Scan for the cell matching the given text and deliver its [X, Y] coordinate at center. 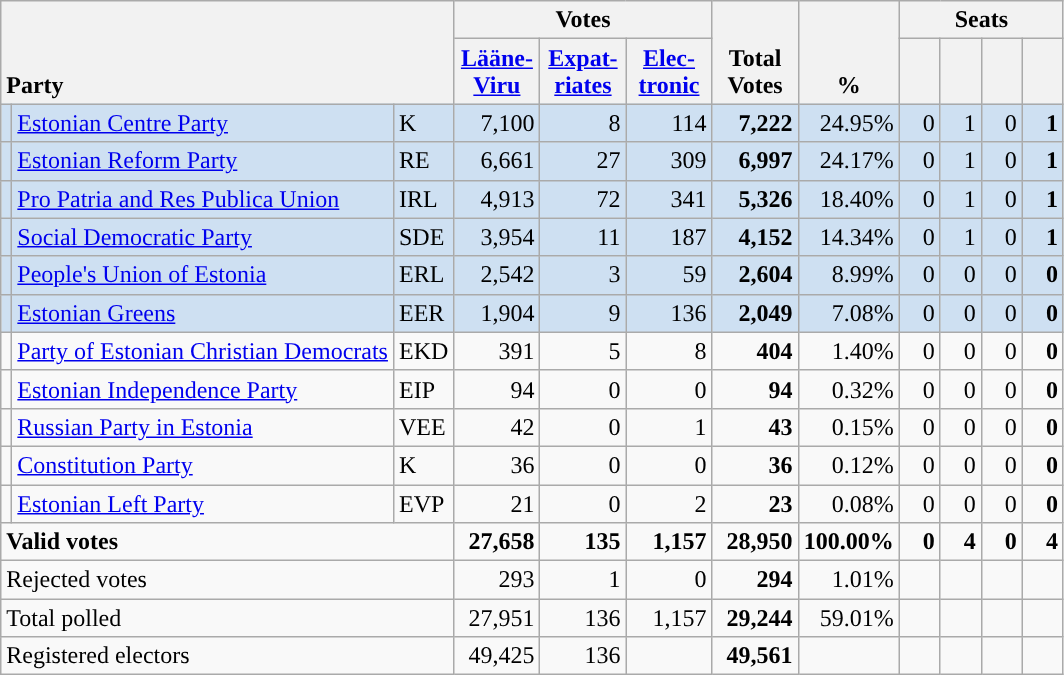
2,049 [755, 313]
100.00% [848, 542]
Estonian Centre Party [203, 123]
Total polled [228, 618]
27,658 [497, 542]
7.08% [848, 313]
5,326 [755, 199]
27,951 [497, 618]
VEE [423, 427]
24.95% [848, 123]
9 [583, 313]
24.17% [848, 161]
3,954 [497, 237]
Party [228, 52]
Lääne- Viru [497, 72]
0.15% [848, 427]
187 [669, 237]
Russian Party in Estonia [203, 427]
114 [669, 123]
Expat- riates [583, 72]
Valid votes [228, 542]
294 [755, 580]
IRL [423, 199]
27 [583, 161]
1.40% [848, 351]
59 [669, 275]
5 [583, 351]
1.01% [848, 580]
42 [497, 427]
8.99% [848, 275]
EIP [423, 389]
Constitution Party [203, 465]
7,222 [755, 123]
49,425 [497, 656]
14.34% [848, 237]
59.01% [848, 618]
43 [755, 427]
0.32% [848, 389]
2,604 [755, 275]
3 [583, 275]
404 [755, 351]
135 [583, 542]
293 [497, 580]
7,100 [497, 123]
28,950 [755, 542]
% [848, 52]
18.40% [848, 199]
23 [755, 503]
EER [423, 313]
Votes [583, 20]
49,561 [755, 656]
Total Votes [755, 52]
Pro Patria and Res Publica Union [203, 199]
Estonian Left Party [203, 503]
Elec- tronic [669, 72]
309 [669, 161]
6,997 [755, 161]
2,542 [497, 275]
EKD [423, 351]
People's Union of Estonia [203, 275]
EVP [423, 503]
RE [423, 161]
341 [669, 199]
2 [669, 503]
Registered electors [228, 656]
Seats [981, 20]
1,904 [497, 313]
SDE [423, 237]
Estonian Greens [203, 313]
11 [583, 237]
21 [497, 503]
4,152 [755, 237]
4,913 [497, 199]
29,244 [755, 618]
0.12% [848, 465]
ERL [423, 275]
Social Democratic Party [203, 237]
Estonian Reform Party [203, 161]
Rejected votes [228, 580]
391 [497, 351]
72 [583, 199]
0.08% [848, 503]
Party of Estonian Christian Democrats [203, 351]
Estonian Independence Party [203, 389]
6,661 [497, 161]
